Pinpoint the cell where the given text exists, returning its [x, y] midpoint coordinate. 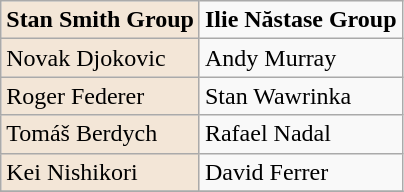
Stan Smith Group [100, 20]
Roger Federer [100, 96]
Ilie Năstase Group [300, 20]
David Ferrer [300, 172]
Rafael Nadal [300, 134]
Stan Wawrinka [300, 96]
Novak Djokovic [100, 58]
Kei Nishikori [100, 172]
Andy Murray [300, 58]
Tomáš Berdych [100, 134]
